Provide the (X, Y) coordinate of the cell's center where the given text is located.  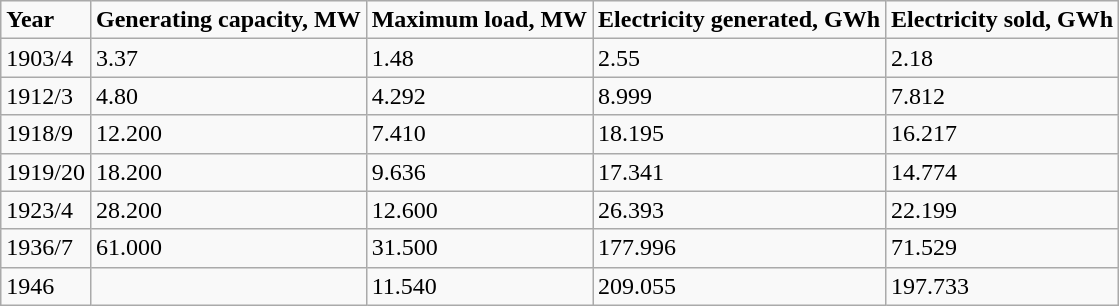
12.200 (228, 134)
22.199 (1002, 210)
26.393 (740, 210)
2.55 (740, 58)
Electricity generated, GWh (740, 20)
197.733 (1002, 286)
1936/7 (46, 248)
61.000 (228, 248)
1912/3 (46, 96)
9.636 (479, 172)
Maximum load, MW (479, 20)
3.37 (228, 58)
1946 (46, 286)
18.200 (228, 172)
2.18 (1002, 58)
177.996 (740, 248)
1919/20 (46, 172)
71.529 (1002, 248)
Electricity sold, GWh (1002, 20)
4.80 (228, 96)
17.341 (740, 172)
31.500 (479, 248)
12.600 (479, 210)
209.055 (740, 286)
28.200 (228, 210)
Year (46, 20)
18.195 (740, 134)
7.812 (1002, 96)
8.999 (740, 96)
Generating capacity, MW (228, 20)
4.292 (479, 96)
16.217 (1002, 134)
1903/4 (46, 58)
14.774 (1002, 172)
11.540 (479, 286)
7.410 (479, 134)
1923/4 (46, 210)
1.48 (479, 58)
1918/9 (46, 134)
